Scan for the cell matching the given text and deliver its [x, y] coordinate at center. 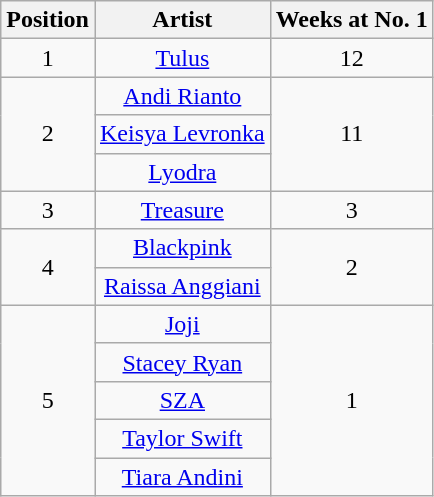
Weeks at No. 1 [352, 20]
Andi Rianto [182, 96]
Raissa Anggiani [182, 286]
Tiara Andini [182, 477]
Blackpink [182, 248]
Taylor Swift [182, 438]
Position [48, 20]
Lyodra [182, 172]
Treasure [182, 210]
11 [352, 134]
Artist [182, 20]
Tulus [182, 58]
Keisya Levronka [182, 134]
12 [352, 58]
SZA [182, 400]
Stacey Ryan [182, 362]
4 [48, 267]
Joji [182, 324]
5 [48, 400]
